From the cell containing the given text, extract its center point as [X, Y] coordinate. 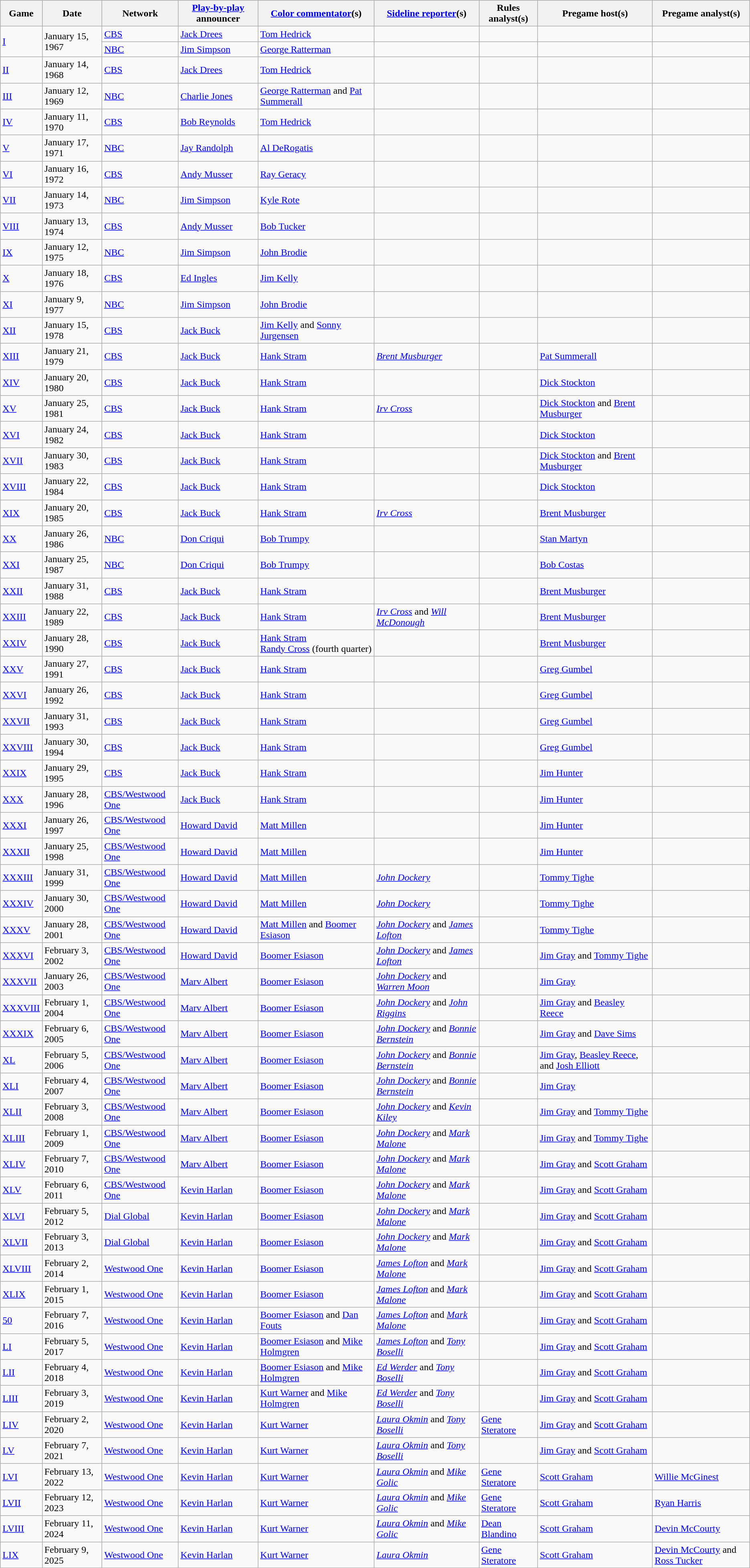
George Ratterman and Pat Summerall [316, 96]
January 24, 1982 [72, 435]
January 15, 1967 [72, 42]
George Ratterman [316, 49]
January 29, 1995 [72, 774]
January 11, 1970 [72, 122]
Bob Costas [595, 565]
February 1, 2009 [72, 1138]
February 5, 2017 [72, 1346]
XLVIII [21, 1268]
IX [21, 252]
February 1, 2004 [72, 1007]
XXIV [21, 643]
January 26, 1992 [72, 695]
Irv Cross and Will McDonough [427, 617]
Ed Ingles [218, 278]
Charlie Jones [218, 96]
February 5, 2006 [72, 1059]
January 25, 1998 [72, 851]
February 7, 2010 [72, 1164]
XXII [21, 591]
Color commentator(s) [316, 14]
Laura Okmin [427, 1554]
February 6, 2011 [72, 1190]
Date [72, 14]
Game [21, 14]
February 4, 2007 [72, 1086]
January 27, 1991 [72, 669]
Willie McGinest [701, 1477]
XXXIII [21, 878]
XXIX [21, 774]
January 31, 1993 [72, 721]
Sideline reporter(s) [427, 14]
XIII [21, 356]
II [21, 70]
LVII [21, 1502]
XIX [21, 513]
January 31, 1999 [72, 878]
January 26, 2003 [72, 982]
XVII [21, 460]
LIII [21, 1398]
Jim Gray, Beasley Reece, and Josh Elliott [595, 1059]
January 20, 1980 [72, 383]
January 26, 1986 [72, 539]
January 17, 1971 [72, 148]
XLIV [21, 1164]
XX [21, 539]
V [21, 148]
Devin McCourty [701, 1529]
X [21, 278]
XXXVII [21, 982]
February 13, 2022 [72, 1477]
John Dockery and John Riggins [427, 1007]
February 4, 2018 [72, 1373]
February 1, 2015 [72, 1294]
Jay Randolph [218, 148]
XVIII [21, 487]
XXXV [21, 930]
January 25, 1981 [72, 408]
January 16, 1972 [72, 174]
XL [21, 1059]
February 3, 2013 [72, 1242]
February 7, 2016 [72, 1321]
LIX [21, 1554]
LIV [21, 1425]
Dean Blandino [508, 1529]
James Lofton and Tony Boselli [427, 1346]
John Dockery and Kevin Kiley [427, 1112]
XLVI [21, 1216]
January 14, 1973 [72, 200]
XXVII [21, 721]
January 25, 1987 [72, 565]
XXV [21, 669]
Rules analyst(s) [508, 14]
50 [21, 1321]
Kurt Warner and Mike Holmgren [316, 1398]
February 3, 2019 [72, 1398]
XXVI [21, 695]
Network [140, 14]
XV [21, 408]
February 7, 2021 [72, 1450]
February 12, 2023 [72, 1502]
Boomer Esiason and Dan Fouts [316, 1321]
XXXVI [21, 955]
Matt Millen and Boomer Esiason [316, 930]
XXXVIII [21, 1007]
February 11, 2024 [72, 1529]
January 14, 1968 [72, 70]
Devin McCourty and Ross Tucker [701, 1554]
January 30, 1983 [72, 460]
XXXI [21, 826]
January 26, 1997 [72, 826]
January 13, 1974 [72, 226]
XLIX [21, 1294]
Pat Summerall [595, 356]
January 15, 1978 [72, 331]
LVI [21, 1477]
XXXIV [21, 903]
Jim Kelly and Sonny Jurgensen [316, 331]
February 3, 2002 [72, 955]
Hank StramRandy Cross (fourth quarter) [316, 643]
February 2, 2020 [72, 1425]
February 3, 2008 [72, 1112]
Jim Gray and Dave Sims [595, 1034]
January 12, 1975 [72, 252]
January 31, 1988 [72, 591]
February 9, 2025 [72, 1554]
January 18, 1976 [72, 278]
XXXIX [21, 1034]
VI [21, 174]
XLIII [21, 1138]
XLV [21, 1190]
Bob Tucker [316, 226]
XXX [21, 799]
LII [21, 1373]
February 5, 2012 [72, 1216]
XXVIII [21, 747]
XLII [21, 1112]
Jim Gray and Beasley Reece [595, 1007]
VII [21, 200]
LVIII [21, 1529]
XLVII [21, 1242]
I [21, 42]
LV [21, 1450]
Pregame analyst(s) [701, 14]
January 20, 1985 [72, 513]
January 9, 1977 [72, 304]
Bob Reynolds [218, 122]
Play-by-play announcer [218, 14]
VIII [21, 226]
January 21, 1979 [72, 356]
January 28, 1990 [72, 643]
XIV [21, 383]
IV [21, 122]
XXXII [21, 851]
Ray Geracy [316, 174]
LI [21, 1346]
XI [21, 304]
January 12, 1969 [72, 96]
Jim Kelly [316, 278]
Kyle Rote [316, 200]
John Dockery and Warren Moon [427, 982]
XVI [21, 435]
February 2, 2014 [72, 1268]
XXIII [21, 617]
Ryan Harris [701, 1502]
XXI [21, 565]
January 22, 1984 [72, 487]
January 30, 1994 [72, 747]
January 28, 2001 [72, 930]
February 6, 2005 [72, 1034]
January 22, 1989 [72, 617]
XII [21, 331]
III [21, 96]
January 28, 1996 [72, 799]
Stan Martyn [595, 539]
January 30, 2000 [72, 903]
Pregame host(s) [595, 14]
XLI [21, 1086]
Al DeRogatis [316, 148]
